Provide the [x, y] coordinate of the cell's center where the given text is located.  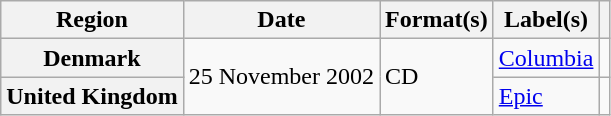
United Kingdom [92, 96]
Denmark [92, 58]
25 November 2002 [281, 77]
Date [281, 20]
Region [92, 20]
CD [437, 77]
Label(s) [546, 20]
Columbia [546, 58]
Format(s) [437, 20]
Epic [546, 96]
